Scan for the cell matching the given text and deliver its (x, y) coordinate at center. 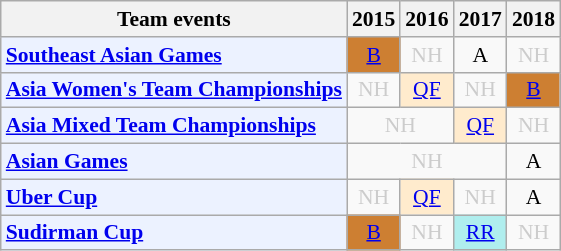
Asia Mixed Team Championships (174, 126)
Sudirman Cup (174, 233)
2016 (426, 19)
RR (480, 233)
Southeast Asian Games (174, 55)
2018 (534, 19)
2017 (480, 19)
2015 (374, 19)
Team events (174, 19)
Uber Cup (174, 197)
Asia Women's Team Championships (174, 90)
Asian Games (174, 162)
